Search for the cell housing the specified text and yield its (x, y) center coordinate. 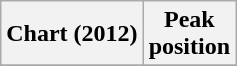
Chart (2012) (72, 34)
Peak position (189, 34)
